For the text-containing cell, return its midpoint in (X, Y) coordinate format. 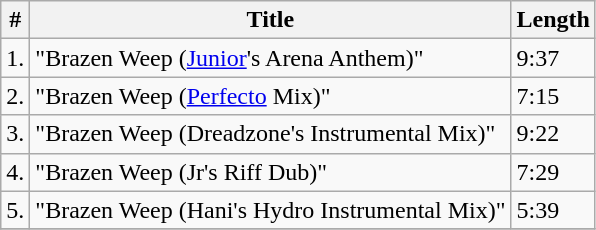
5:39 (553, 210)
3. (16, 134)
"Brazen Weep (Dreadzone's Instrumental Mix)" (270, 134)
7:15 (553, 96)
"Brazen Weep (Junior's Arena Anthem)" (270, 58)
9:37 (553, 58)
9:22 (553, 134)
Length (553, 20)
Title (270, 20)
7:29 (553, 172)
5. (16, 210)
4. (16, 172)
# (16, 20)
"Brazen Weep (Jr's Riff Dub)" (270, 172)
"Brazen Weep (Perfecto Mix)" (270, 96)
"Brazen Weep (Hani's Hydro Instrumental Mix)" (270, 210)
1. (16, 58)
2. (16, 96)
